Locate the cell with the specified text and output its [x, y] center coordinate. 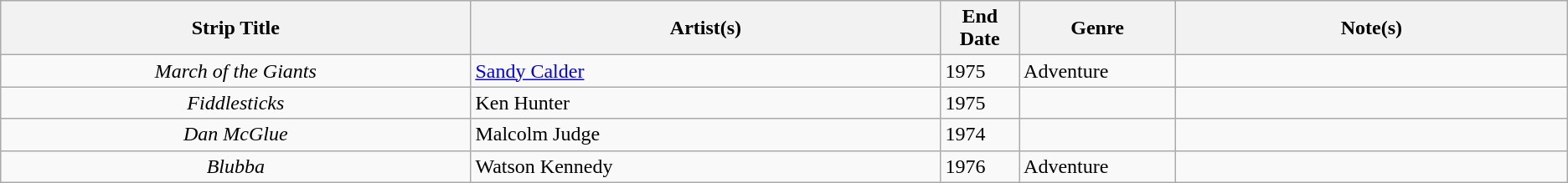
Artist(s) [705, 28]
Sandy Calder [705, 71]
1976 [980, 166]
Note(s) [1372, 28]
Malcolm Judge [705, 135]
1974 [980, 135]
Genre [1097, 28]
Blubba [236, 166]
Watson Kennedy [705, 166]
Strip Title [236, 28]
End Date [980, 28]
March of the Giants [236, 71]
Fiddlesticks [236, 103]
Dan McGlue [236, 135]
Ken Hunter [705, 103]
